Scan for the cell matching the given text and deliver its [x, y] coordinate at center. 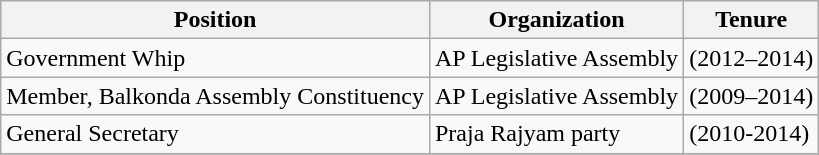
Member, Balkonda Assembly Constituency [216, 96]
Organization [556, 20]
General Secretary [216, 134]
(2009–2014) [752, 96]
(2012–2014) [752, 58]
(2010-2014) [752, 134]
Tenure [752, 20]
Position [216, 20]
Government Whip [216, 58]
Praja Rajyam party [556, 134]
